Determine the (x, y) coordinate at the center of the cell enclosing the given text.  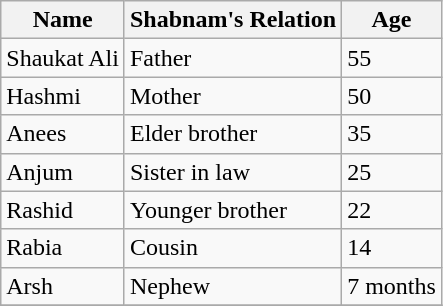
25 (392, 172)
35 (392, 134)
22 (392, 210)
Younger brother (232, 210)
Cousin (232, 248)
Sister in law (232, 172)
50 (392, 96)
Rabia (63, 248)
Shaukat Ali (63, 58)
Elder brother (232, 134)
Father (232, 58)
Anees (63, 134)
55 (392, 58)
Shabnam's Relation (232, 20)
7 months (392, 286)
Name (63, 20)
Nephew (232, 286)
Age (392, 20)
Anjum (63, 172)
Arsh (63, 286)
Mother (232, 96)
Rashid (63, 210)
14 (392, 248)
Hashmi (63, 96)
